Return the [X, Y] coordinate for the center point of the cell that contains the specified text.  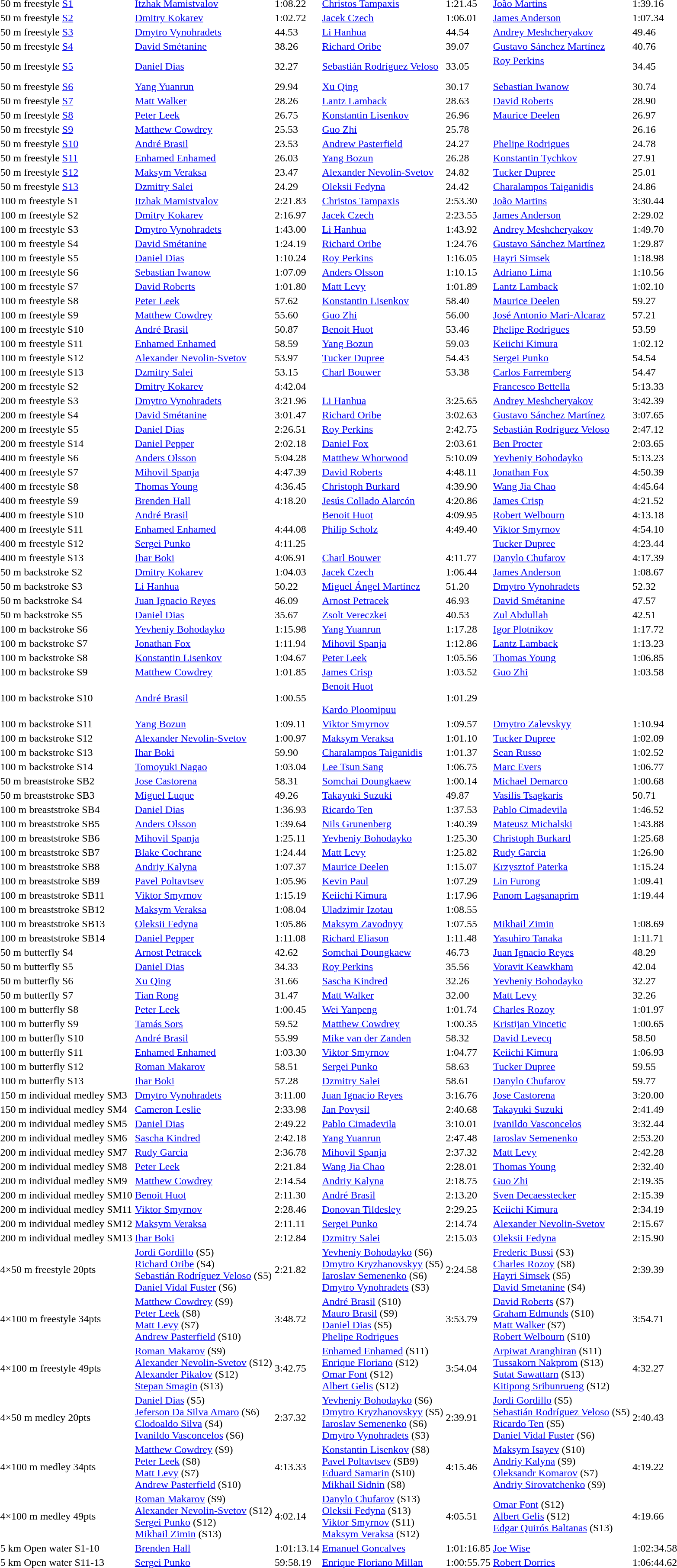
1:07.29 [468, 881]
51.20 [468, 586]
4:02.14 [297, 1516]
26.28 [468, 158]
2:21.84 [297, 1166]
34.33 [297, 967]
1:24.76 [468, 244]
Mateusz Michalski [561, 824]
1:10.24 [297, 258]
44.54 [468, 32]
3:11.00 [297, 1095]
1:37.53 [468, 810]
35.56 [468, 967]
29.94 [297, 87]
1:06.75 [468, 767]
Andrew Pasterfield [382, 144]
58.63 [468, 1067]
1:01.29 [468, 698]
1:00.35 [468, 1024]
Maksym Zavodnyy [382, 924]
24.42 [468, 186]
3:48.72 [297, 1319]
4:06.91 [297, 558]
1:39.64 [297, 824]
33.05 [468, 67]
1:24.44 [297, 852]
31.47 [297, 995]
4:11.77 [468, 558]
3:01.47 [297, 415]
4:09.95 [468, 515]
Adriano Lima [561, 272]
2:53.30 [468, 201]
32.00 [468, 995]
40.53 [468, 615]
2:21.83 [297, 201]
Cameron Leslie [203, 1109]
3:21.96 [297, 401]
23.47 [297, 172]
Matthew Whorwood [382, 458]
55.60 [297, 315]
1:06.44 [468, 572]
Benoit HuotKardo Ploomipuu [382, 698]
44.53 [297, 32]
2:02.18 [297, 443]
Zsolt Vereczkei [382, 615]
3:42.75 [297, 1368]
1:04.03 [297, 572]
2:11.30 [297, 1195]
Panom Lagsanaprim [561, 895]
2:28.46 [297, 1209]
5:04.28 [297, 458]
57.28 [297, 1081]
59.52 [297, 1024]
35.67 [297, 615]
1:03.04 [297, 767]
1:12.86 [468, 643]
Francesco Bettella [561, 386]
4:47.39 [297, 472]
4:39.90 [468, 486]
Kristijan Vincetic [561, 1024]
1:10.15 [468, 272]
Emanuel Goncalves [382, 1548]
1:03.52 [468, 672]
46.73 [468, 952]
1:15.19 [297, 895]
58.31 [297, 781]
1:43.92 [468, 229]
João Martins [561, 201]
Ben Procter [561, 443]
4:05.51 [468, 1516]
Hayri Simsek [561, 258]
53.46 [468, 329]
Pavel Poltavtsev [203, 881]
1:25.11 [297, 838]
49.26 [297, 795]
26.96 [468, 115]
Miguel Luque [203, 795]
1:01.85 [297, 672]
Robert Welbourn [561, 515]
59.03 [468, 344]
50.22 [297, 586]
Lee Tsun Sang [382, 767]
1:04.77 [468, 1052]
4:18.20 [297, 501]
5:10.09 [468, 458]
2:03.61 [468, 443]
1:11.08 [297, 938]
Charles Rozoy [561, 1009]
David Levecq [561, 1038]
54.43 [468, 358]
Donovan Tildesley [382, 1209]
Marc Evers [561, 767]
André Brasil (S10)Mauro Brasil (S9)Daniel Dias (S5)Phelipe Rodrigues [382, 1319]
46.09 [297, 601]
Ricardo Ten [382, 810]
2:28.01 [468, 1166]
Konstantin Tychkov [561, 158]
Sean Russo [561, 752]
Carlos Farremberg [561, 372]
58.32 [468, 1038]
Zul Abdullah [561, 615]
2:42.18 [297, 1138]
2:14.74 [468, 1224]
Nils Grunenberg [382, 824]
24.27 [468, 144]
1:17.28 [468, 629]
57.62 [297, 301]
38.26 [297, 46]
1:11.94 [297, 643]
1:00.97 [297, 738]
1:07.09 [297, 272]
Sven Decaesstecker [561, 1195]
Danylo Chufarov (S13)Oleksii Fedyna (S13)Viktor Smyrnov (S11)Maksym Veraksa (S12) [382, 1516]
Tomoyuki Nagao [203, 767]
4:11.25 [297, 543]
1:25.82 [468, 852]
Voravit Keawkham [561, 967]
2:29.25 [468, 1209]
Joe Wise [561, 1548]
Jan Povysil [382, 1109]
1:24.19 [297, 244]
Blake Cochrane [203, 852]
1:15.07 [468, 867]
1:00.14 [468, 781]
Krzysztof Paterka [561, 867]
1:05.86 [297, 924]
1:25.30 [468, 838]
2:36.78 [297, 1152]
30.17 [468, 87]
1:43.00 [297, 229]
55.99 [297, 1038]
1:01.80 [297, 286]
58.61 [468, 1081]
25.53 [297, 129]
53.15 [297, 372]
Philip Scholz [382, 529]
1:09.57 [468, 724]
1:01:16.85 [468, 1548]
2:49.22 [297, 1124]
Omar Font (S12)Albert Gelis (S12)Edgar Quirós Baltanas (S13) [561, 1516]
2:33.98 [297, 1109]
2:11.11 [297, 1224]
3:16.76 [468, 1095]
58.40 [468, 301]
31.66 [297, 981]
1:01.37 [468, 752]
Lin Furong [561, 881]
David Roberts (S7)Graham Edmunds (S10)Matt Walker (S7)Robert Welbourn (S10) [561, 1319]
Igor Plotnikov [561, 629]
1:00.55 [297, 698]
53.97 [297, 358]
32.26 [468, 981]
24.82 [468, 172]
1:01.89 [468, 286]
José Antonio Mari-Alcaraz [561, 315]
1:17.96 [468, 895]
Arpiwat Aranghiran (S11)Tussakorn Nakprom (S13)Sutat Sawattarn (S13)Kitipong Sribunrueng (S12) [561, 1368]
24.29 [297, 186]
2:21.82 [297, 1269]
Tian Rong [203, 995]
Roman Makarov [203, 1067]
2:23.55 [468, 215]
2:47.48 [468, 1138]
1:07.37 [297, 867]
50.87 [297, 329]
2:39.91 [468, 1417]
4:13.33 [297, 1467]
Jordi Gordillo (S5)Richard Oribe (S4)Sebastián Rodríguez Veloso (S5)Daniel Vidal Fuster (S6) [203, 1269]
4:15.46 [468, 1467]
Michael Demarco [561, 781]
4:42.04 [297, 386]
2:24.58 [468, 1269]
1:11.48 [468, 938]
59.90 [297, 752]
Daniel Fox [382, 443]
Tamás Sors [203, 1024]
Itzhak Mamistvalov [203, 201]
58.51 [297, 1067]
28.63 [468, 101]
Vasilis Tsagkaris [561, 795]
Yasuhiro Tanaka [561, 938]
32.27 [297, 67]
23.53 [297, 144]
26.03 [297, 158]
25.78 [468, 129]
2:15.03 [468, 1238]
3:02.63 [468, 415]
Mikhail Zimin [561, 924]
1:16.05 [468, 258]
1:01.10 [468, 738]
Roman Makarov (S9)Alexander Nevolin-Svetov (S12)Sergei Punko (S12)Mikhail Zimin (S13) [203, 1516]
26.75 [297, 115]
2:16.97 [297, 215]
Wei Yanpeng [382, 1009]
1:15.98 [297, 629]
2:18.75 [468, 1181]
53.38 [468, 372]
1:40.39 [468, 824]
1:08.55 [468, 909]
Dmytro Zalevskyy [561, 724]
1:07.55 [468, 924]
Christos Tampaxis [382, 201]
Jesús Collado Alarcón [382, 501]
49.87 [468, 795]
3:54.04 [468, 1368]
2:13.20 [468, 1195]
58.59 [297, 344]
39.07 [468, 46]
4:49.40 [468, 529]
56.00 [468, 315]
1:01.74 [468, 1009]
28.26 [297, 101]
42.62 [297, 952]
4:48.11 [468, 472]
Roman Makarov (S9)Alexander Nevolin-Svetov (S12)Alexander Pikalov (S12)Stepan Smagin (S13) [203, 1368]
2:12.84 [297, 1238]
1:06.01 [468, 18]
Frederic Bussi (S3)Charles Rozoy (S8)Hayri Simsek (S5)David Smetanine (S4) [561, 1269]
Mike van der Zanden [382, 1038]
1:36.93 [297, 810]
Uladzimir Izotau [382, 909]
Iaroslav Semenenko [561, 1138]
Konstantin Lisenkov (S8)Pavel Poltavtsev (SB9)Eduard Samarin (S10)Mikhail Sidnin (S8) [382, 1467]
1:05.56 [468, 658]
Maksym Isayev (S10)Andriy Kalyna (S9)Oleksandr Komarov (S7)Andriy Sirovatchenko (S9) [561, 1467]
Enhamed Enhamed (S11)Enrique Floriano (S12)Omar Font (S12)Albert Gelis (S12) [382, 1368]
1:00.45 [297, 1009]
Miguel Ángel Martínez [382, 586]
1:04.67 [297, 658]
4:36.45 [297, 486]
Kevin Paul [382, 881]
Richard Eliason [382, 938]
3:10.01 [468, 1124]
2:40.68 [468, 1109]
1:03.30 [297, 1052]
1:08.04 [297, 909]
1:09.11 [297, 724]
Ivanildo Vasconcelos [561, 1124]
1:05.96 [297, 881]
4:44.08 [297, 529]
Jordi Gordillo (S5)Sebastián Rodríguez Veloso (S5)Ricardo Ten (S5)Daniel Vidal Fuster (S6) [561, 1417]
2:14.54 [297, 1181]
3:25.65 [468, 401]
4:20.86 [468, 501]
3:53.79 [468, 1319]
2:26.51 [297, 429]
1:01:13.14 [297, 1548]
46.93 [468, 601]
2:42.75 [468, 429]
1:02.72 [297, 18]
Daniel Dias (S5)Jeferson Da Silva Amaro (S6)Clodoaldo Silva (S4)Ivanildo Vasconcelos (S6) [203, 1417]
